Search for the cell housing the specified text and yield its [X, Y] center coordinate. 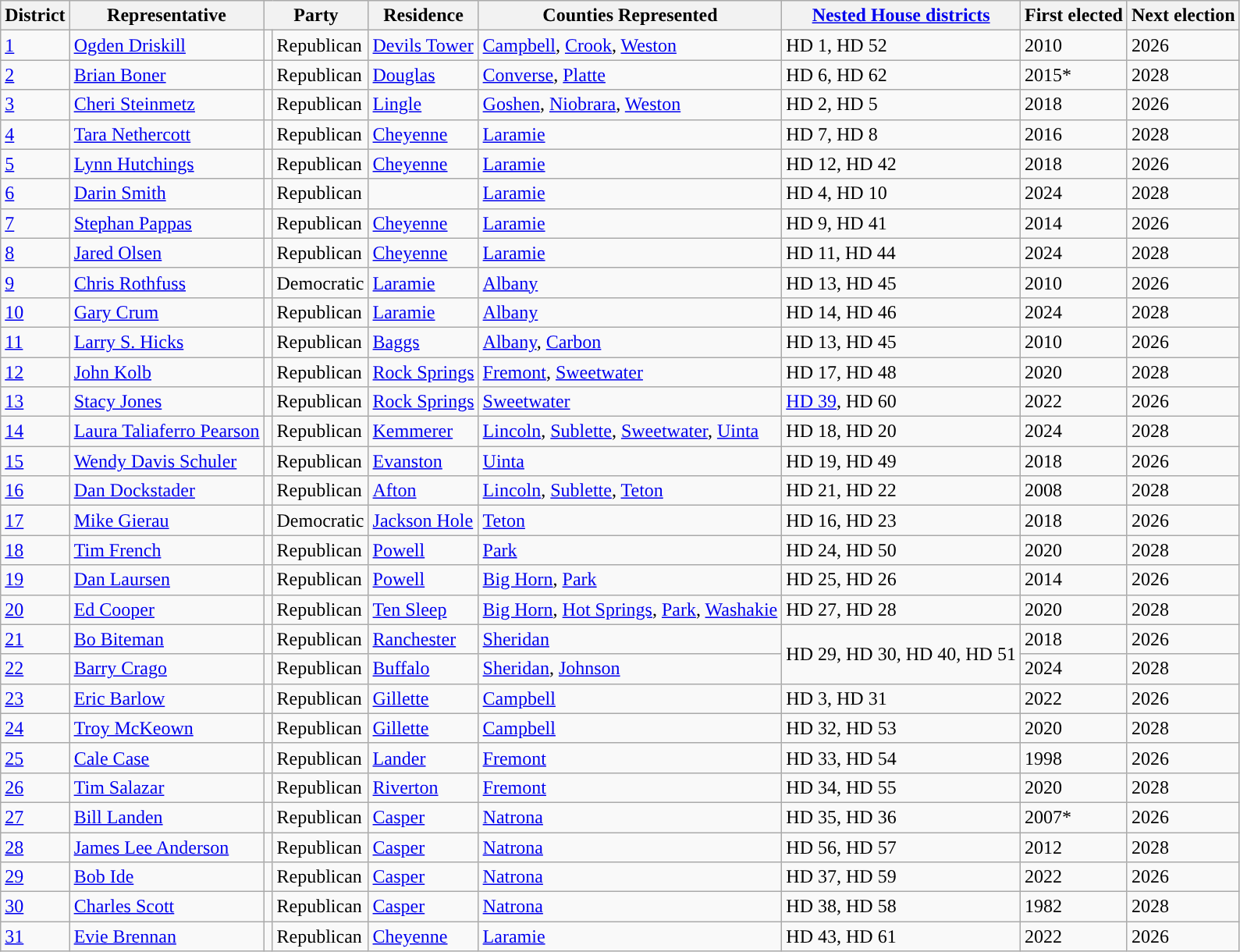
HD 7, HD 8 [901, 134]
5 [35, 164]
Troy McKeown [167, 728]
Jared Olsen [167, 253]
Lynn Hutchings [167, 164]
1998 [1074, 758]
HD 17, HD 48 [901, 372]
Ogden Driskill [167, 45]
Evie Brennan [167, 936]
HD 14, HD 46 [901, 312]
HD 11, HD 44 [901, 253]
16 [35, 491]
Douglas [423, 75]
Next election [1183, 16]
HD 19, HD 49 [901, 461]
HD 33, HD 54 [901, 758]
Fremont, Sweetwater [631, 372]
30 [35, 907]
HD 9, HD 41 [901, 223]
15 [35, 461]
Jackson Hole [423, 520]
31 [35, 936]
HD 25, HD 26 [901, 580]
First elected [1074, 16]
Bo Biteman [167, 639]
22 [35, 669]
HD 4, HD 10 [901, 194]
Campbell, Crook, Weston [631, 45]
Eric Barlow [167, 698]
Wendy Davis Schuler [167, 461]
2007* [1074, 817]
HD 43, HD 61 [901, 936]
Lingle [423, 105]
28 [35, 847]
2016 [1074, 134]
Evanston [423, 461]
Darin Smith [167, 194]
25 [35, 758]
HD 35, HD 36 [901, 817]
Buffalo [423, 669]
4 [35, 134]
24 [35, 728]
HD 21, HD 22 [901, 491]
Laura Taliaferro Pearson [167, 432]
18 [35, 550]
Brian Boner [167, 75]
Counties Represented [631, 16]
District [35, 16]
HD 24, HD 50 [901, 550]
Cale Case [167, 758]
Tara Nethercott [167, 134]
Lincoln, Sublette, Teton [631, 491]
Sheridan, Johnson [631, 669]
3 [35, 105]
HD 27, HD 28 [901, 609]
HD 34, HD 55 [901, 787]
Afton [423, 491]
Teton [631, 520]
Ranchester [423, 639]
Big Horn, Hot Springs, Park, Washakie [631, 609]
Chris Rothfuss [167, 282]
Sweetwater [631, 402]
13 [35, 402]
Devils Tower [423, 45]
HD 29, HD 30, HD 40, HD 51 [901, 654]
HD 56, HD 57 [901, 847]
11 [35, 342]
HD 16, HD 23 [901, 520]
Mike Gierau [167, 520]
Party [316, 16]
HD 3, HD 31 [901, 698]
HD 1, HD 52 [901, 45]
10 [35, 312]
Lincoln, Sublette, Sweetwater, Uinta [631, 432]
9 [35, 282]
Ed Cooper [167, 609]
Albany, Carbon [631, 342]
HD 2, HD 5 [901, 105]
1 [35, 45]
Dan Dockstader [167, 491]
HD 6, HD 62 [901, 75]
8 [35, 253]
7 [35, 223]
19 [35, 580]
Charles Scott [167, 907]
HD 12, HD 42 [901, 164]
23 [35, 698]
20 [35, 609]
1982 [1074, 907]
Ten Sleep [423, 609]
Lander [423, 758]
2012 [1074, 847]
James Lee Anderson [167, 847]
Riverton [423, 787]
Nested House districts [901, 16]
HD 18, HD 20 [901, 432]
Baggs [423, 342]
Bob Ide [167, 877]
Big Horn, Park [631, 580]
2008 [1074, 491]
Goshen, Niobrara, Weston [631, 105]
Stacy Jones [167, 402]
17 [35, 520]
Stephan Pappas [167, 223]
Representative [167, 16]
14 [35, 432]
Barry Crago [167, 669]
Bill Landen [167, 817]
John Kolb [167, 372]
Larry S. Hicks [167, 342]
Dan Laursen [167, 580]
HD 32, HD 53 [901, 728]
21 [35, 639]
Park [631, 550]
HD 38, HD 58 [901, 907]
2 [35, 75]
Tim French [167, 550]
HD 37, HD 59 [901, 877]
Uinta [631, 461]
2015* [1074, 75]
Sheridan [631, 639]
6 [35, 194]
29 [35, 877]
Tim Salazar [167, 787]
26 [35, 787]
HD 39, HD 60 [901, 402]
Kemmerer [423, 432]
Cheri Steinmetz [167, 105]
Converse, Platte [631, 75]
12 [35, 372]
Gary Crum [167, 312]
27 [35, 817]
Residence [423, 16]
